Extract the (x, y) coordinate from the center of the cell holding the provided text.  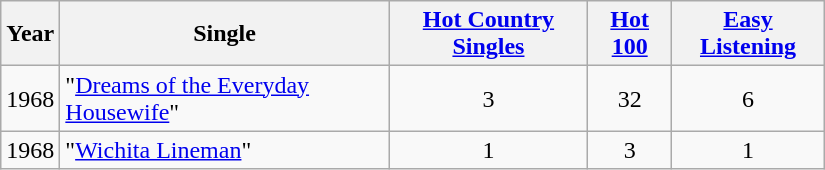
Hot 100 (630, 34)
"Dreams of the Everyday Housewife" (224, 98)
Hot Country Singles (488, 34)
Single (224, 34)
32 (630, 98)
Easy Listening (748, 34)
6 (748, 98)
Year (30, 34)
"Wichita Lineman" (224, 150)
